Return the [X, Y] coordinate for the center point of the cell that contains the specified text.  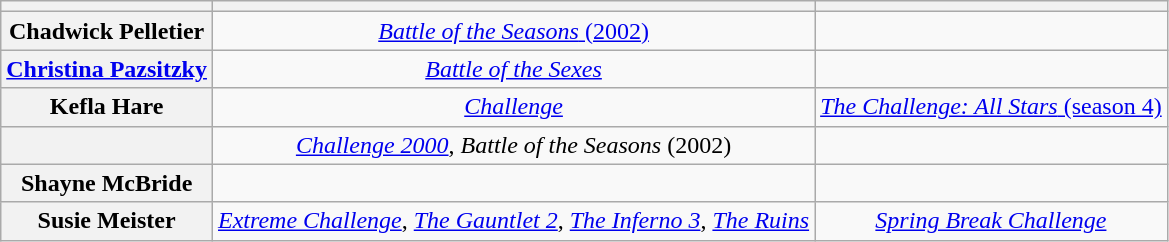
Battle of the Seasons (2002) [513, 31]
Kefla Hare [107, 107]
Challenge [513, 107]
Challenge 2000, Battle of the Seasons (2002) [513, 145]
The Challenge: All Stars (season 4) [992, 107]
Shayne McBride [107, 183]
Spring Break Challenge [992, 221]
Christina Pazsitzky [107, 69]
Chadwick Pelletier [107, 31]
Extreme Challenge, The Gauntlet 2, The Inferno 3, The Ruins [513, 221]
Battle of the Sexes [513, 69]
Susie Meister [107, 221]
